Detect which cell encompasses the target text, then output its [X, Y] center coordinate. 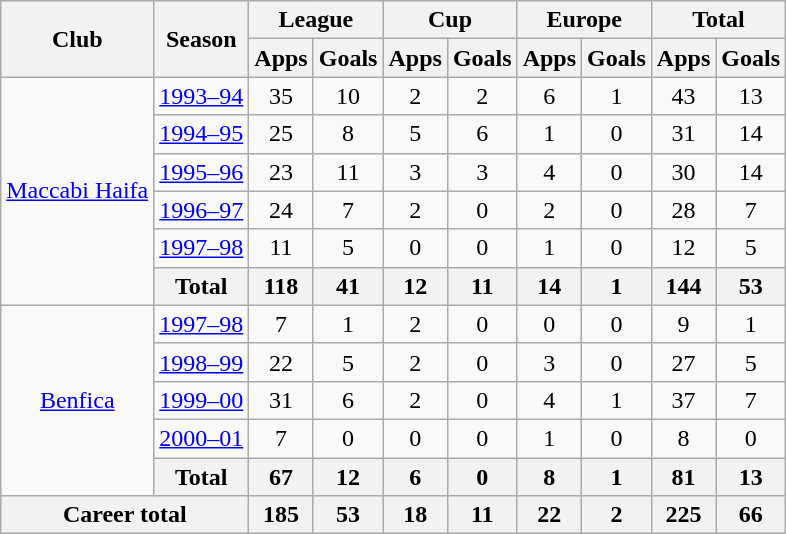
Season [202, 39]
30 [683, 172]
Club [78, 39]
1999–00 [202, 400]
1995–96 [202, 172]
18 [415, 515]
Cup [450, 20]
185 [281, 515]
League [316, 20]
Benfica [78, 400]
Maccabi Haifa [78, 191]
41 [348, 286]
Career total [125, 515]
27 [683, 362]
2000–01 [202, 438]
43 [683, 96]
1993–94 [202, 96]
67 [281, 477]
10 [348, 96]
23 [281, 172]
35 [281, 96]
1996–97 [202, 210]
Europe [584, 20]
118 [281, 286]
81 [683, 477]
66 [751, 515]
225 [683, 515]
9 [683, 324]
1994–95 [202, 134]
144 [683, 286]
25 [281, 134]
37 [683, 400]
28 [683, 210]
1998–99 [202, 362]
24 [281, 210]
